Capture the cell that displays the provided text and extract its (x, y) central coordinate. 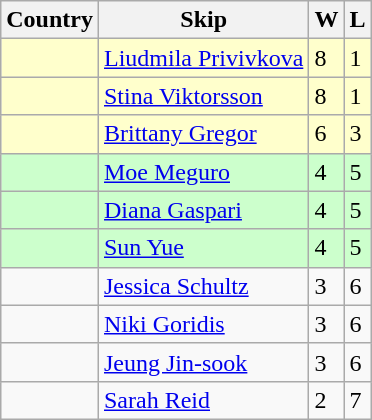
Sun Yue (203, 248)
Brittany Gregor (203, 134)
Skip (203, 20)
Diana Gaspari (203, 210)
W (326, 20)
L (358, 20)
Jeung Jin-sook (203, 362)
Country (50, 20)
2 (326, 400)
7 (358, 400)
Niki Goridis (203, 324)
Liudmila Privivkova (203, 58)
Sarah Reid (203, 400)
Jessica Schultz (203, 286)
Stina Viktorsson (203, 96)
Moe Meguro (203, 172)
